Scan for the cell matching the given text and deliver its [x, y] coordinate at center. 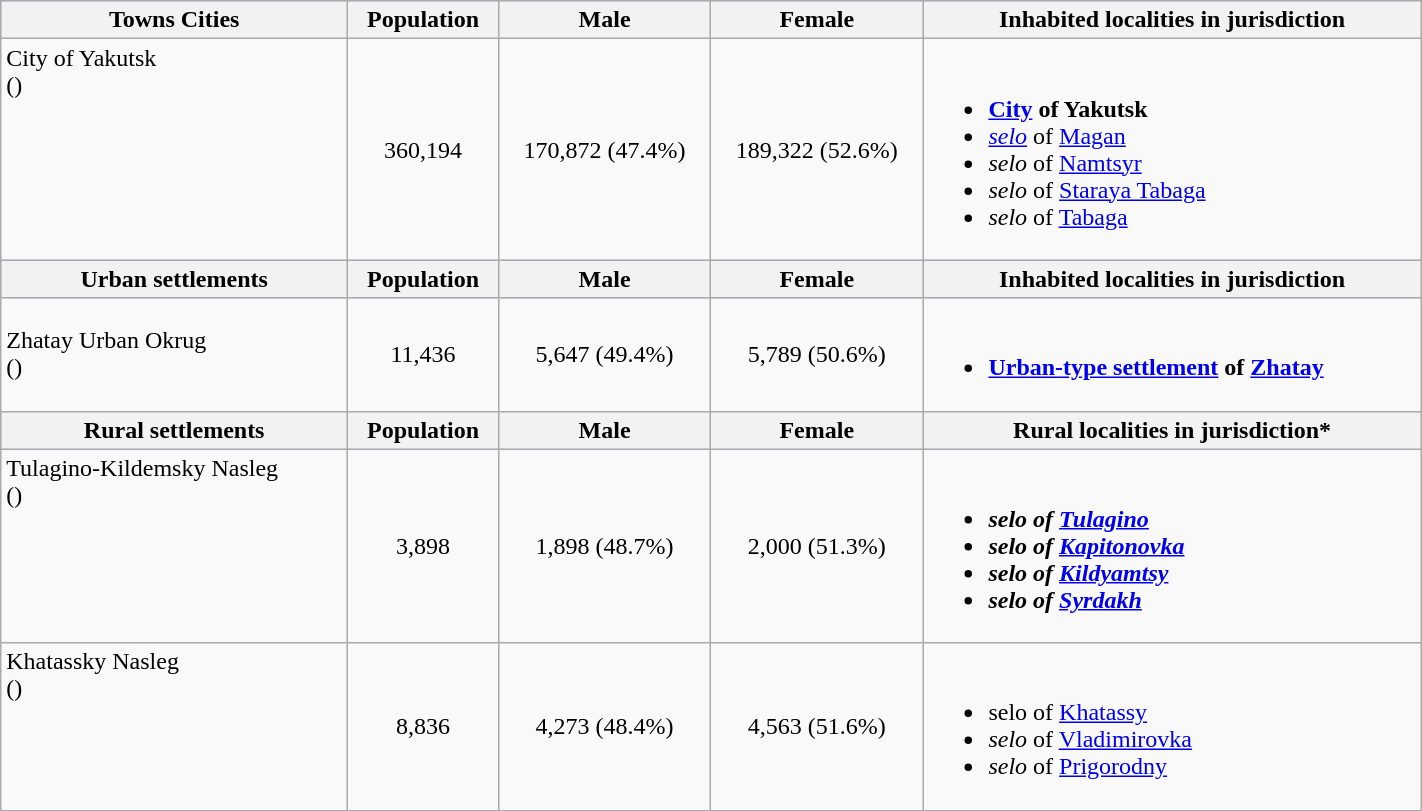
City of Yakutskselo of Maganselo of Namtsyrselo of Staraya Tabagaselo of Tabaga [1172, 150]
Khatassky Nasleg() [174, 726]
4,273 (48.4%) [605, 726]
Towns Cities [174, 20]
170,872 (47.4%) [605, 150]
1,898 (48.7%) [605, 546]
Zhatay Urban Okrug() [174, 354]
5,789 (50.6%) [817, 354]
360,194 [424, 150]
8,836 [424, 726]
Urban settlements [174, 279]
189,322 (52.6%) [817, 150]
4,563 (51.6%) [817, 726]
Rural settlements [174, 430]
Urban-type settlement of Zhatay [1172, 354]
2,000 (51.3%) [817, 546]
City of Yakutsk () [174, 150]
5,647 (49.4%) [605, 354]
Tulagino-Kildemsky Nasleg() [174, 546]
selo of Khatassyselo of Vladimirovkaselo of Prigorodny [1172, 726]
selo of Tulaginoselo of Kapitonovkaselo of Kildyamtsyselo of Syrdakh [1172, 546]
11,436 [424, 354]
Rural localities in jurisdiction* [1172, 430]
3,898 [424, 546]
